From the cell containing the given text, extract its center point as (X, Y) coordinate. 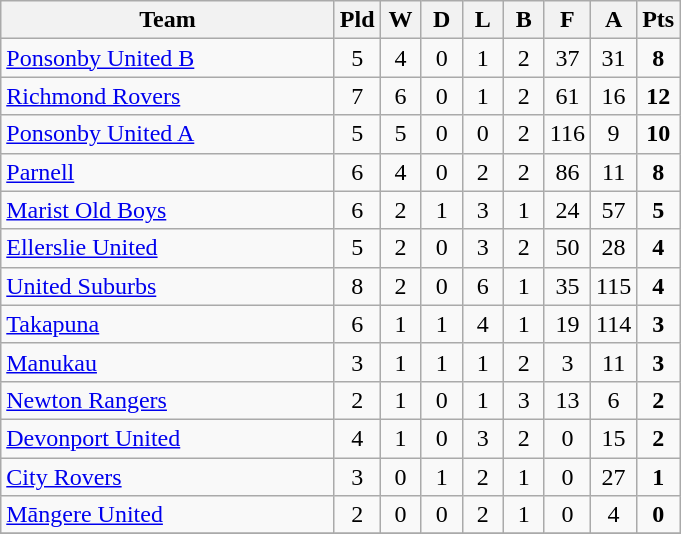
W (400, 20)
United Suburbs (168, 286)
24 (567, 210)
9 (613, 134)
27 (613, 477)
D (442, 20)
Ponsonby United B (168, 58)
Pts (658, 20)
Ponsonby United A (168, 134)
37 (567, 58)
Pld (357, 20)
12 (658, 96)
Manukau (168, 362)
31 (613, 58)
15 (613, 438)
Marist Old Boys (168, 210)
Richmond Rovers (168, 96)
16 (613, 96)
Takapuna (168, 324)
A (613, 20)
F (567, 20)
Devonport United (168, 438)
B (524, 20)
L (482, 20)
City Rovers (168, 477)
Māngere United (168, 515)
57 (613, 210)
Parnell (168, 172)
116 (567, 134)
61 (567, 96)
7 (357, 96)
Team (168, 20)
13 (567, 400)
Ellerslie United (168, 248)
Newton Rangers (168, 400)
86 (567, 172)
35 (567, 286)
28 (613, 248)
115 (613, 286)
19 (567, 324)
114 (613, 324)
10 (658, 134)
50 (567, 248)
